Locate the cell with the specified text and output its [X, Y] center coordinate. 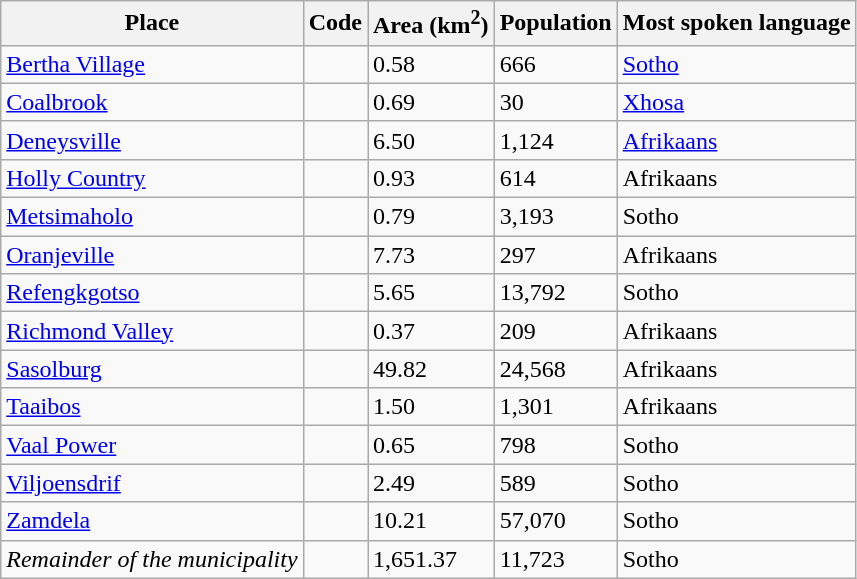
614 [556, 178]
Coalbrook [152, 102]
10.21 [432, 521]
Sasolburg [152, 369]
Xhosa [736, 102]
Remainder of the municipality [152, 559]
Taaibos [152, 407]
Oranjeville [152, 255]
Most spoken language [736, 24]
0.69 [432, 102]
7.73 [432, 255]
Bertha Village [152, 64]
Population [556, 24]
666 [556, 64]
24,568 [556, 369]
5.65 [432, 293]
0.58 [432, 64]
Place [152, 24]
11,723 [556, 559]
2.49 [432, 483]
Viljoensdrif [152, 483]
49.82 [432, 369]
13,792 [556, 293]
Holly Country [152, 178]
209 [556, 331]
1,301 [556, 407]
798 [556, 445]
0.37 [432, 331]
1,651.37 [432, 559]
30 [556, 102]
0.65 [432, 445]
Refengkgotso [152, 293]
57,070 [556, 521]
Richmond Valley [152, 331]
297 [556, 255]
Code [335, 24]
6.50 [432, 140]
0.93 [432, 178]
0.79 [432, 217]
Zamdela [152, 521]
Metsimaholo [152, 217]
Area (km2) [432, 24]
Vaal Power [152, 445]
1,124 [556, 140]
589 [556, 483]
Deneysville [152, 140]
1.50 [432, 407]
3,193 [556, 217]
